Detect which cell encompasses the target text, then output its [x, y] center coordinate. 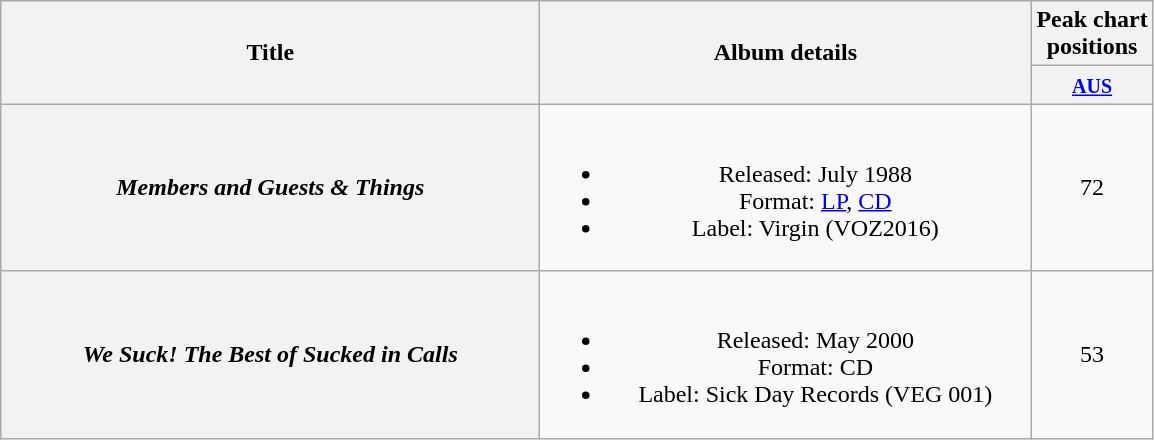
53 [1092, 354]
AUS [1092, 85]
Album details [786, 52]
Title [270, 52]
Members and Guests & Things [270, 188]
We Suck! The Best of Sucked in Calls [270, 354]
Released: May 2000Format: CDLabel: Sick Day Records (VEG 001) [786, 354]
72 [1092, 188]
Peak chartpositions [1092, 34]
Released: July 1988Format: LP, CDLabel: Virgin (VOZ2016) [786, 188]
